For the text-containing cell, return its midpoint in [x, y] coordinate format. 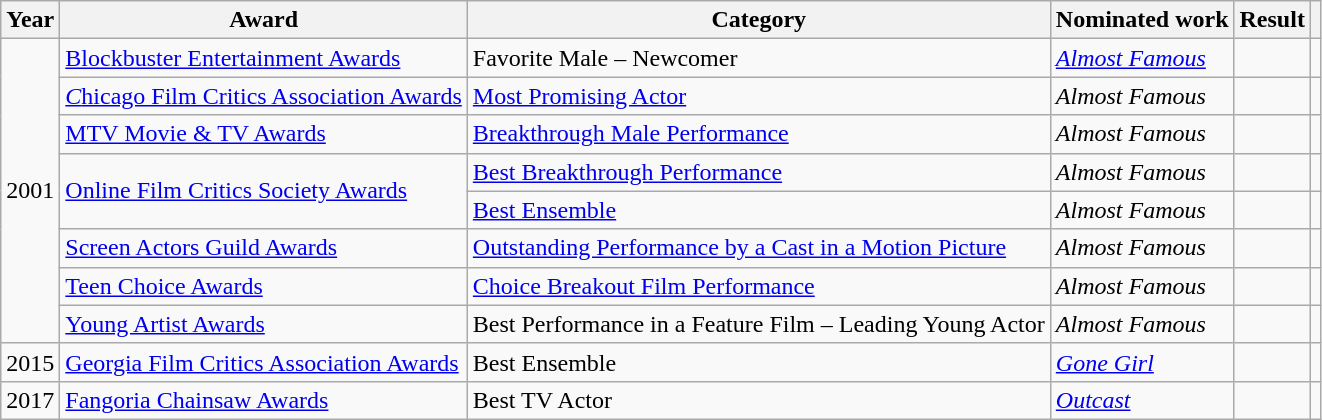
Choice Breakout Film Performance [758, 286]
Blockbuster Entertainment Awards [264, 58]
Award [264, 20]
Outcast [1142, 400]
Outstanding Performance by a Cast in a Motion Picture [758, 248]
2015 [30, 362]
Category [758, 20]
Online Film Critics Society Awards [264, 191]
Result [1272, 20]
Chicago Film Critics Association Awards [264, 96]
Teen Choice Awards [264, 286]
Most Promising Actor [758, 96]
Breakthrough Male Performance [758, 134]
2001 [30, 191]
MTV Movie & TV Awards [264, 134]
Nominated work [1142, 20]
Gone Girl [1142, 362]
Screen Actors Guild Awards [264, 248]
2017 [30, 400]
Favorite Male – Newcomer [758, 58]
Georgia Film Critics Association Awards [264, 362]
Best Performance in a Feature Film – Leading Young Actor [758, 324]
Young Artist Awards [264, 324]
Best Breakthrough Performance [758, 172]
Fangoria Chainsaw Awards [264, 400]
Year [30, 20]
Best TV Actor [758, 400]
